Determine the (X, Y) coordinate at the center of the cell enclosing the given text.  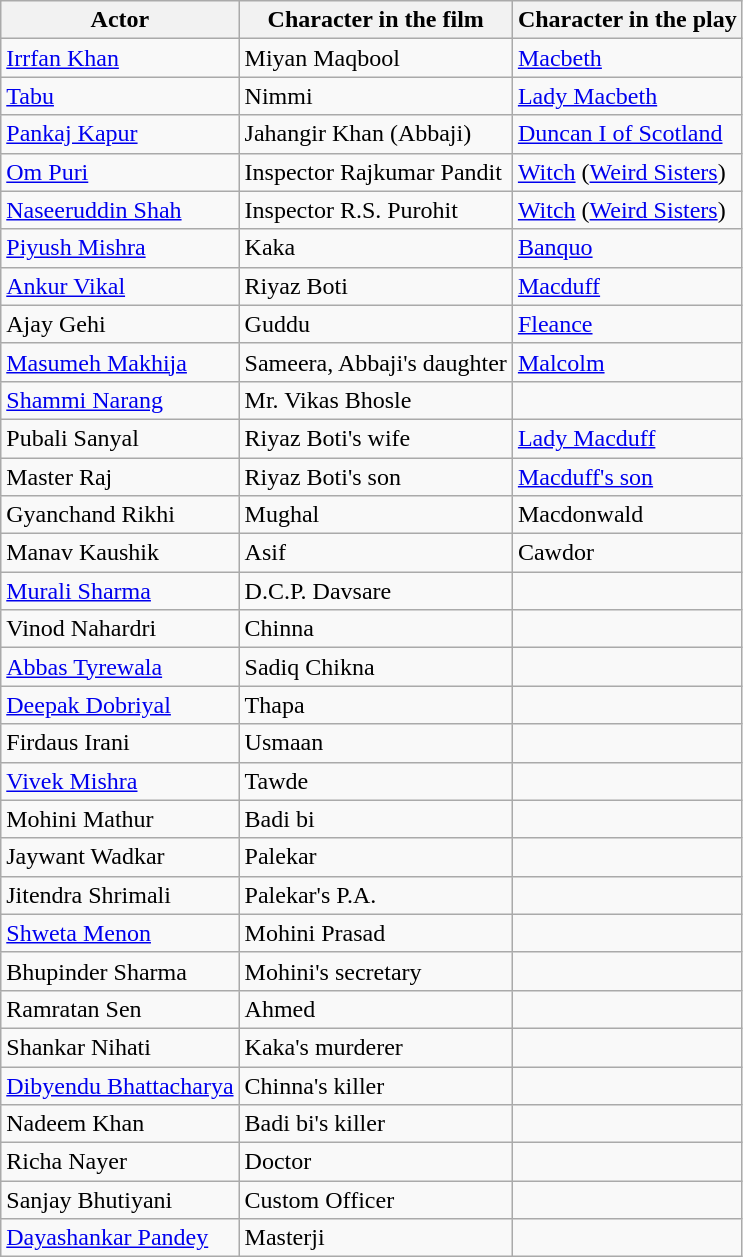
Ankur Vikal (120, 286)
Inspector Rajkumar Pandit (376, 172)
Pubali Sanyal (120, 438)
Shankar Nihati (120, 1047)
Riyaz Boti's wife (376, 438)
Guddu (376, 324)
Mohini Mathur (120, 819)
Richa Nayer (120, 1162)
Kaka (376, 248)
Tawde (376, 781)
Piyush Mishra (120, 248)
Nadeem Khan (120, 1124)
Riyaz Boti (376, 286)
Cawdor (627, 553)
Firdaus Irani (120, 743)
Mohini's secretary (376, 971)
Badi bi (376, 819)
Deepak Dobriyal (120, 705)
Manav Kaushik (120, 553)
Duncan I of Scotland (627, 134)
Kaka's murderer (376, 1047)
Macdonwald (627, 515)
Fleance (627, 324)
Mr. Vikas Bhosle (376, 400)
Palekar (376, 857)
Character in the film (376, 20)
Om Puri (120, 172)
Abbas Tyrewala (120, 667)
Actor (120, 20)
Lady Macduff (627, 438)
Shweta Menon (120, 933)
Macbeth (627, 58)
Thapa (376, 705)
Jitendra Shrimali (120, 895)
Pankaj Kapur (120, 134)
Inspector R.S. Purohit (376, 210)
Sadiq Chikna (376, 667)
Badi bi's killer (376, 1124)
Dibyendu Bhattacharya (120, 1085)
Ajay Gehi (120, 324)
Gyanchand Rikhi (120, 515)
Character in the play (627, 20)
Masumeh Makhija (120, 362)
Ramratan Sen (120, 1009)
Chinna (376, 629)
Bhupinder Sharma (120, 971)
D.C.P. Davsare (376, 591)
Asif (376, 553)
Macduff's son (627, 477)
Macduff (627, 286)
Sameera, Abbaji's daughter (376, 362)
Riyaz Boti's son (376, 477)
Mughal (376, 515)
Naseeruddin Shah (120, 210)
Murali Sharma (120, 591)
Masterji (376, 1238)
Vivek Mishra (120, 781)
Shammi Narang (120, 400)
Tabu (120, 96)
Lady Macbeth (627, 96)
Vinod Nahardri (120, 629)
Irrfan Khan (120, 58)
Banquo (627, 248)
Miyan Maqbool (376, 58)
Jaywant Wadkar (120, 857)
Malcolm (627, 362)
Sanjay Bhutiyani (120, 1200)
Custom Officer (376, 1200)
Jahangir Khan (Abbaji) (376, 134)
Usmaan (376, 743)
Dayashankar Pandey (120, 1238)
Chinna's killer (376, 1085)
Doctor (376, 1162)
Master Raj (120, 477)
Nimmi (376, 96)
Ahmed (376, 1009)
Palekar's P.A. (376, 895)
Mohini Prasad (376, 933)
